Detect which cell encompasses the target text, then output its [x, y] center coordinate. 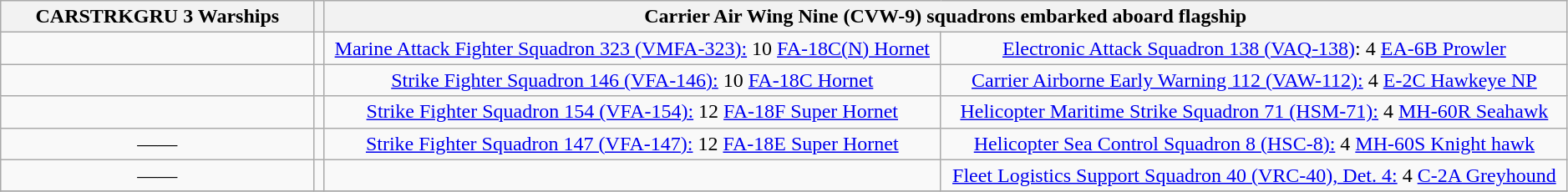
Fleet Logistics Support Squadron 40 (VRC-40), Det. 4: 4 C-2A Greyhound [1254, 175]
Strike Fighter Squadron 147 (VFA-147): 12 FA-18E Super Hornet [632, 144]
Strike Fighter Squadron 154 (VFA-154): 12 FA-18F Super Hornet [632, 112]
Carrier Airborne Early Warning 112 (VAW-112): 4 E-2C Hawkeye NP [1254, 80]
CARSTRKGRU 3 Warships [157, 17]
Strike Fighter Squadron 146 (VFA-146): 10 FA-18C Hornet [632, 80]
Marine Attack Fighter Squadron 323 (VMFA-323): 10 FA-18C(N) Hornet [632, 48]
Electronic Attack Squadron 138 (VAQ-138): 4 EA-6B Prowler [1254, 48]
Helicopter Sea Control Squadron 8 (HSC-8): 4 MH-60S Knight hawk [1254, 144]
Helicopter Maritime Strike Squadron 71 (HSM-71): 4 MH-60R Seahawk [1254, 112]
Carrier Air Wing Nine (CVW-9) squadrons embarked aboard flagship [946, 17]
